Determine the [X, Y] coordinate at the center of the cell enclosing the given text.  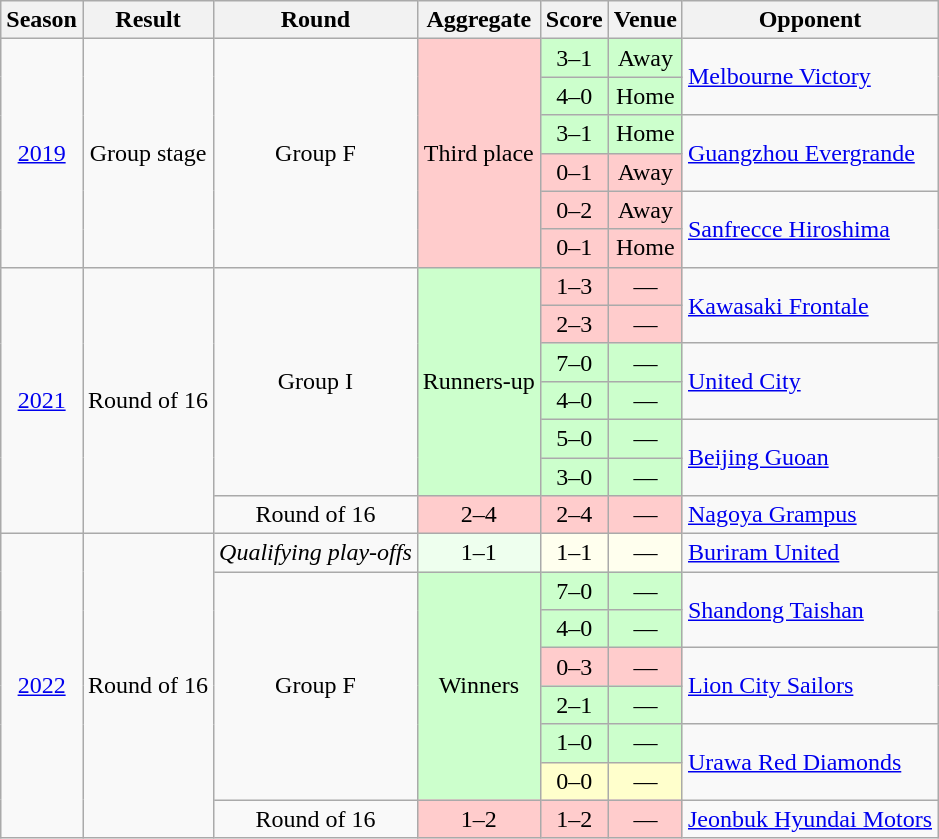
3–0 [574, 477]
1–3 [574, 286]
5–0 [574, 438]
0–0 [574, 781]
Buriram United [810, 553]
Shandong Taishan [810, 610]
2–1 [574, 705]
Group stage [148, 153]
Qualifying play-offs [316, 553]
United City [810, 381]
2021 [42, 400]
Lion City Sailors [810, 686]
2019 [42, 153]
Third place [478, 153]
Opponent [810, 20]
Urawa Red Diamonds [810, 762]
Season [42, 20]
Score [574, 20]
Round [316, 20]
0–3 [574, 667]
Melbourne Victory [810, 77]
Result [148, 20]
2–3 [574, 324]
2022 [42, 686]
0–2 [574, 210]
Jeonbuk Hyundai Motors [810, 819]
Aggregate [478, 20]
Kawasaki Frontale [810, 305]
Runners-up [478, 381]
Nagoya Grampus [810, 515]
Winners [478, 686]
Venue [645, 20]
Beijing Guoan [810, 457]
Guangzhou Evergrande [810, 153]
Group I [316, 381]
Sanfrecce Hiroshima [810, 229]
1–0 [574, 743]
